For the text-containing cell, return its midpoint in (X, Y) coordinate format. 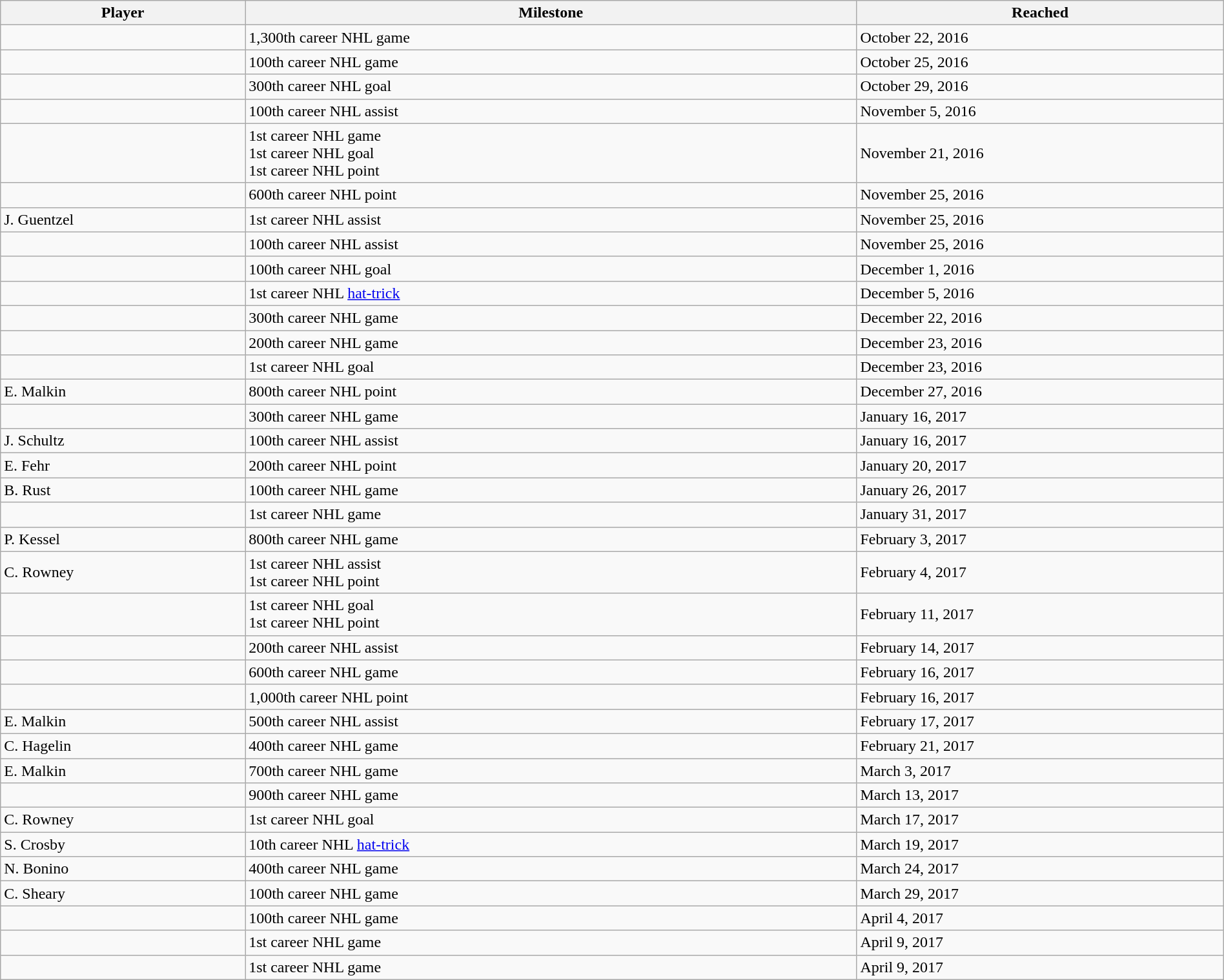
February 4, 2017 (1040, 572)
500th career NHL assist (551, 721)
S. Crosby (123, 844)
January 26, 2017 (1040, 490)
Player (123, 13)
March 29, 2017 (1040, 893)
December 27, 2016 (1040, 392)
January 31, 2017 (1040, 515)
February 11, 2017 (1040, 615)
1,000th career NHL point (551, 697)
1st career NHL goal1st career NHL point (551, 615)
10th career NHL hat-trick (551, 844)
E. Fehr (123, 465)
December 5, 2016 (1040, 293)
600th career NHL point (551, 195)
December 1, 2016 (1040, 269)
700th career NHL game (551, 770)
October 29, 2016 (1040, 87)
February 21, 2017 (1040, 746)
800th career NHL point (551, 392)
February 14, 2017 (1040, 648)
300th career NHL goal (551, 87)
J. Guentzel (123, 219)
February 17, 2017 (1040, 721)
1,300th career NHL game (551, 37)
1st career NHL game1st career NHL goal1st career NHL point (551, 153)
March 13, 2017 (1040, 795)
March 24, 2017 (1040, 869)
200th career NHL point (551, 465)
C. Sheary (123, 893)
800th career NHL game (551, 539)
March 19, 2017 (1040, 844)
900th career NHL game (551, 795)
1st career NHL assist1st career NHL point (551, 572)
February 3, 2017 (1040, 539)
January 20, 2017 (1040, 465)
December 22, 2016 (1040, 318)
B. Rust (123, 490)
November 5, 2016 (1040, 111)
N. Bonino (123, 869)
April 4, 2017 (1040, 918)
200th career NHL game (551, 343)
1st career NHL hat-trick (551, 293)
March 17, 2017 (1040, 820)
600th career NHL game (551, 672)
200th career NHL assist (551, 648)
P. Kessel (123, 539)
Reached (1040, 13)
November 21, 2016 (1040, 153)
October 25, 2016 (1040, 62)
1st career NHL assist (551, 219)
Milestone (551, 13)
C. Hagelin (123, 746)
October 22, 2016 (1040, 37)
March 3, 2017 (1040, 770)
100th career NHL goal (551, 269)
J. Schultz (123, 441)
